Determine the [X, Y] coordinate at the center of the cell enclosing the given text.  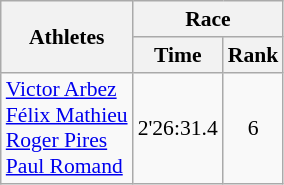
2'26:31.4 [178, 128]
6 [254, 128]
Time [178, 55]
Victor ArbezFélix MathieuRoger PiresPaul Romand [67, 128]
Rank [254, 55]
Race [208, 19]
Athletes [67, 36]
